Output the (X, Y) coordinate of the center of the cell containing the given text.  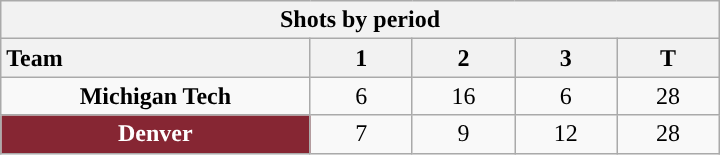
2 (463, 58)
9 (463, 134)
Team (156, 58)
3 (566, 58)
1 (361, 58)
7 (361, 134)
Denver (156, 134)
T (668, 58)
Shots by period (360, 20)
16 (463, 96)
12 (566, 134)
Michigan Tech (156, 96)
